Detect which cell encompasses the target text, then output its [X, Y] center coordinate. 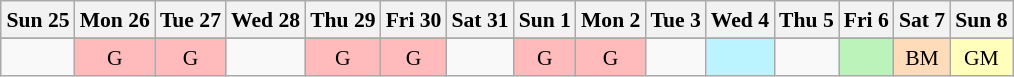
Wed 4 [740, 20]
Sun 1 [545, 20]
Fri 6 [866, 20]
Thu 5 [806, 20]
Fri 30 [414, 20]
Sat 31 [480, 20]
Sun 25 [38, 20]
Sun 8 [981, 20]
GM [981, 56]
Thu 29 [343, 20]
Tue 27 [190, 20]
Mon 2 [610, 20]
Sat 7 [922, 20]
Wed 28 [266, 20]
Tue 3 [675, 20]
Mon 26 [115, 20]
BM [922, 56]
